Determine the (x, y) coordinate at the center of the cell enclosing the given text.  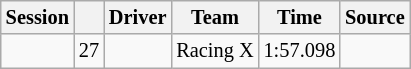
Session (38, 17)
1:57.098 (300, 51)
Driver (138, 17)
Time (300, 17)
Source (374, 17)
Racing X (214, 51)
27 (89, 51)
Team (214, 17)
